Return the (x, y) coordinate for the center point of the cell that contains the specified text.  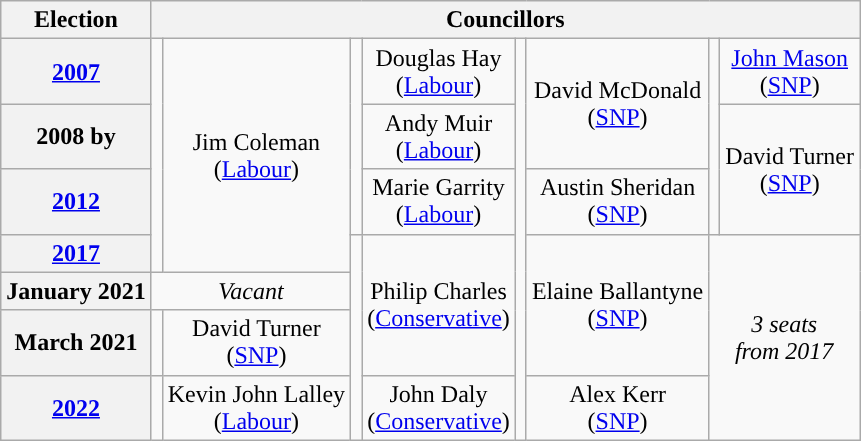
Marie Garrity(Labour) (439, 202)
John Mason(SNP) (790, 72)
Election (76, 20)
Austin Sheridan(SNP) (617, 202)
January 2021 (76, 291)
Kevin John Lalley(Labour) (256, 408)
John Daly(Conservative) (439, 408)
3 seatsfrom 2017 (784, 337)
Philip Charles(Conservative) (439, 304)
2017 (76, 253)
Douglas Hay(Labour) (439, 72)
Alex Kerr(SNP) (617, 408)
March 2021 (76, 342)
Jim Coleman(Labour) (256, 156)
2008 by (76, 136)
Vacant (250, 291)
2007 (76, 72)
David McDonald(SNP) (617, 104)
Andy Muir(Labour) (439, 136)
2012 (76, 202)
2022 (76, 408)
Councillors (505, 20)
Elaine Ballantyne(SNP) (617, 304)
